Return the (X, Y) coordinate for the center point of the cell that contains the specified text.  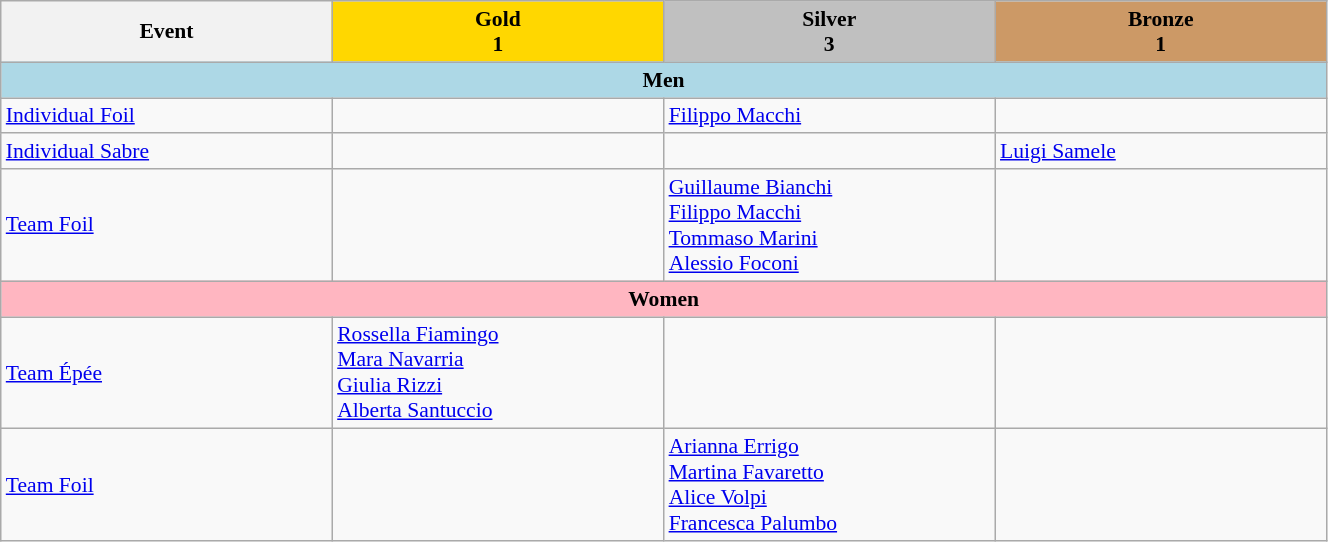
Silver3 (830, 32)
Luigi Samele (1160, 152)
Individual Foil (166, 116)
Women (664, 299)
Filippo Macchi (830, 116)
Men (664, 80)
Bronze1 (1160, 32)
Team Épée (166, 373)
Guillaume BianchiFilippo MacchiTommaso MariniAlessio Foconi (830, 225)
Event (166, 32)
Gold1 (498, 32)
Rossella FiamingoMara NavarriaGiulia RizziAlberta Santuccio (498, 373)
Arianna ErrigoMartina FavarettoAlice VolpiFrancesca Palumbo (830, 485)
Individual Sabre (166, 152)
